For the text-containing cell, return its midpoint in [X, Y] coordinate format. 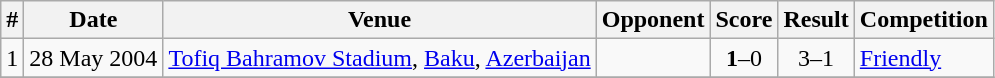
28 May 2004 [94, 58]
Score [744, 20]
Friendly [924, 58]
1 [12, 58]
3–1 [816, 58]
Result [816, 20]
Venue [380, 20]
Date [94, 20]
Opponent [653, 20]
Competition [924, 20]
# [12, 20]
Tofiq Bahramov Stadium, Baku, Azerbaijan [380, 58]
1–0 [744, 58]
